Identify which cell holds the provided text, then report its [x, y] central coordinate. 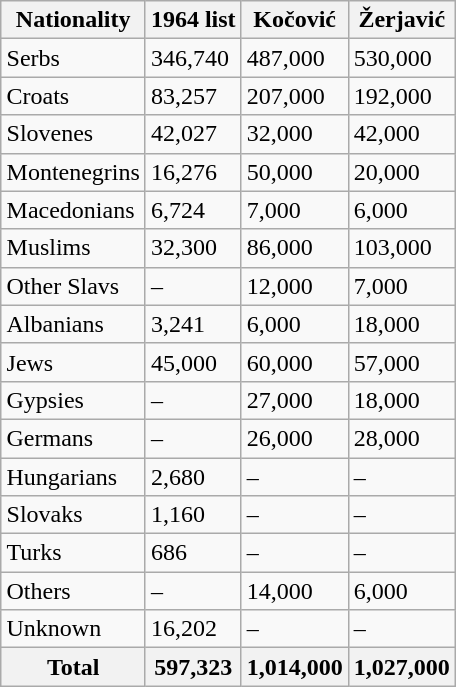
1,014,000 [294, 667]
Albanians [73, 324]
32,000 [294, 134]
Kočović [294, 20]
192,000 [402, 96]
Unknown [73, 629]
27,000 [294, 400]
16,202 [193, 629]
16,276 [193, 172]
20,000 [402, 172]
42,027 [193, 134]
Jews [73, 362]
12,000 [294, 286]
Montenegrins [73, 172]
Žerjavić [402, 20]
86,000 [294, 248]
686 [193, 553]
Germans [73, 438]
Others [73, 591]
1964 list [193, 20]
Croats [73, 96]
597,323 [193, 667]
530,000 [402, 58]
Muslims [73, 248]
57,000 [402, 362]
14,000 [294, 591]
Turks [73, 553]
60,000 [294, 362]
50,000 [294, 172]
6,724 [193, 210]
42,000 [402, 134]
Other Slavs [73, 286]
346,740 [193, 58]
103,000 [402, 248]
207,000 [294, 96]
83,257 [193, 96]
32,300 [193, 248]
Slovenes [73, 134]
487,000 [294, 58]
28,000 [402, 438]
26,000 [294, 438]
Serbs [73, 58]
Hungarians [73, 477]
3,241 [193, 324]
Nationality [73, 20]
Macedonians [73, 210]
1,027,000 [402, 667]
Gypsies [73, 400]
1,160 [193, 515]
Total [73, 667]
45,000 [193, 362]
2,680 [193, 477]
Slovaks [73, 515]
